Capture the cell that displays the provided text and extract its (x, y) central coordinate. 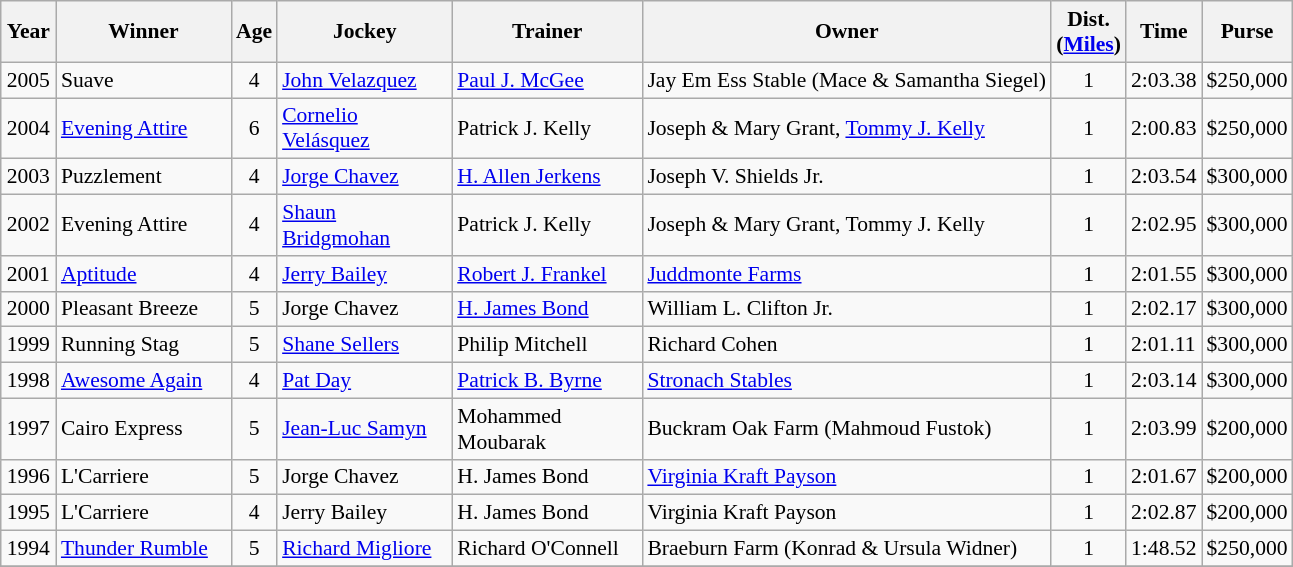
2:03.99 (1164, 428)
Trainer (547, 32)
Richard Cohen (846, 345)
Purse (1248, 32)
Mohammed Moubarak (547, 428)
Richard O'Connell (547, 549)
Buckram Oak Farm (Mahmoud Fustok) (846, 428)
Pat Day (364, 381)
2000 (28, 309)
2004 (28, 128)
2:03.14 (1164, 381)
H. Allen Jerkens (547, 177)
2:02.87 (1164, 513)
Richard Migliore (364, 549)
Suave (144, 80)
Shane Sellers (364, 345)
Owner (846, 32)
Patrick B. Byrne (547, 381)
William L. Clifton Jr. (846, 309)
Aptitude (144, 274)
Time (1164, 32)
2:03.54 (1164, 177)
Cornelio Velásquez (364, 128)
Juddmonte Farms (846, 274)
1994 (28, 549)
Puzzlement (144, 177)
2001 (28, 274)
2:00.83 (1164, 128)
2:02.17 (1164, 309)
2002 (28, 226)
Year (28, 32)
Cairo Express (144, 428)
Pleasant Breeze (144, 309)
Running Stag (144, 345)
Paul J. McGee (547, 80)
Braeburn Farm (Konrad & Ursula Widner) (846, 549)
Winner (144, 32)
1995 (28, 513)
Dist. (Miles) (1088, 32)
6 (254, 128)
2:01.67 (1164, 477)
Shaun Bridgmohan (364, 226)
Jockey (364, 32)
1999 (28, 345)
1997 (28, 428)
1998 (28, 381)
John Velazquez (364, 80)
Age (254, 32)
2:01.11 (1164, 345)
Awesome Again (144, 381)
Philip Mitchell (547, 345)
Joseph V. Shields Jr. (846, 177)
Stronach Stables (846, 381)
Jean-Luc Samyn (364, 428)
2005 (28, 80)
Thunder Rumble (144, 549)
Robert J. Frankel (547, 274)
2:01.55 (1164, 274)
1:48.52 (1164, 549)
Jay Em Ess Stable (Mace & Samantha Siegel) (846, 80)
2:02.95 (1164, 226)
2003 (28, 177)
2:03.38 (1164, 80)
1996 (28, 477)
